For the text-containing cell, return its midpoint in (X, Y) coordinate format. 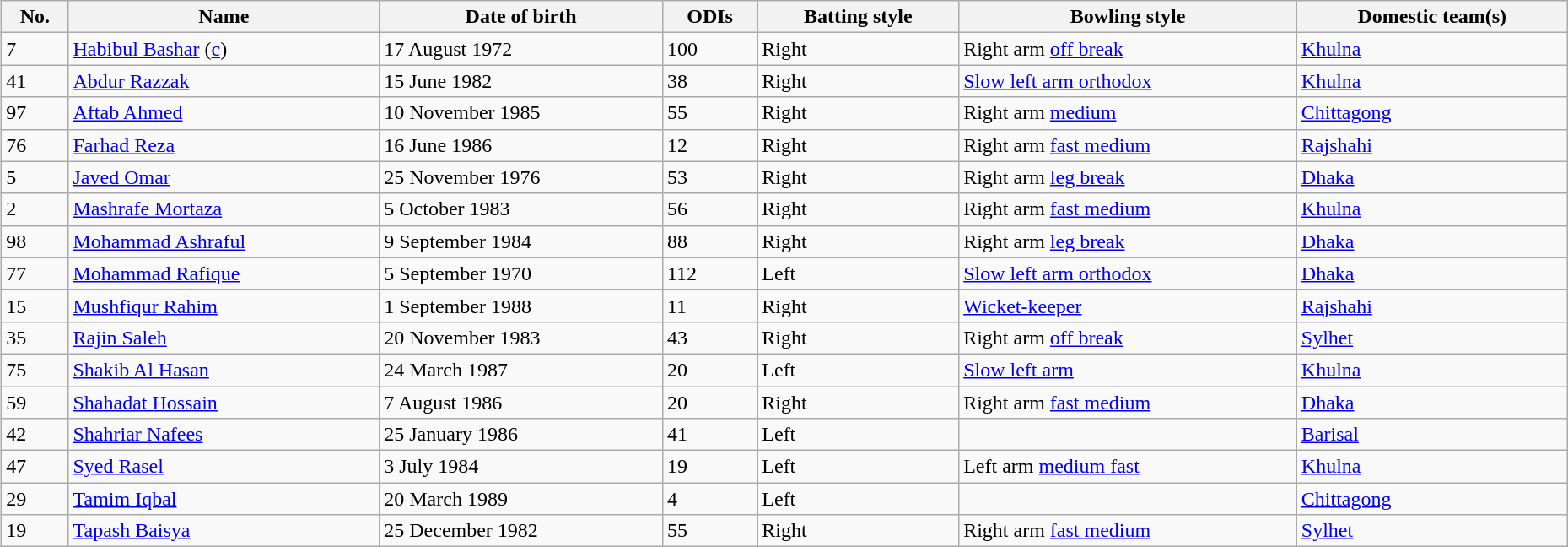
42 (35, 435)
Mushfiqur Rahim (224, 306)
97 (35, 113)
20 November 1983 (521, 338)
Date of birth (521, 17)
1 September 1988 (521, 306)
75 (35, 370)
Tamim Iqbal (224, 499)
3 July 1984 (521, 467)
53 (709, 177)
77 (35, 273)
100 (709, 49)
4 (709, 499)
5 (35, 177)
No. (35, 17)
Javed Omar (224, 177)
Aftab Ahmed (224, 113)
12 (709, 145)
35 (35, 338)
25 November 1976 (521, 177)
Domestic team(s) (1432, 17)
11 (709, 306)
ODIs (709, 17)
Syed Rasel (224, 467)
Shakib Al Hasan (224, 370)
5 October 1983 (521, 209)
Bowling style (1129, 17)
76 (35, 145)
2 (35, 209)
7 (35, 49)
10 November 1985 (521, 113)
Slow left arm (1129, 370)
59 (35, 403)
5 September 1970 (521, 273)
29 (35, 499)
24 March 1987 (521, 370)
7 August 1986 (521, 403)
9 September 1984 (521, 241)
98 (35, 241)
17 August 1972 (521, 49)
15 (35, 306)
Name (224, 17)
Right arm medium (1129, 113)
20 March 1989 (521, 499)
Habibul Bashar (c) (224, 49)
Tapash Baisya (224, 531)
38 (709, 81)
Mashrafe Mortaza (224, 209)
Barisal (1432, 435)
88 (709, 241)
56 (709, 209)
43 (709, 338)
Shahadat Hossain (224, 403)
47 (35, 467)
Left arm medium fast (1129, 467)
Mohammad Ashraful (224, 241)
Shahriar Nafees (224, 435)
112 (709, 273)
Mohammad Rafique (224, 273)
Wicket-keeper (1129, 306)
15 June 1982 (521, 81)
Abdur Razzak (224, 81)
25 January 1986 (521, 435)
Batting style (859, 17)
25 December 1982 (521, 531)
Rajin Saleh (224, 338)
Farhad Reza (224, 145)
16 June 1986 (521, 145)
